Pinpoint the cell where the given text exists, returning its (x, y) midpoint coordinate. 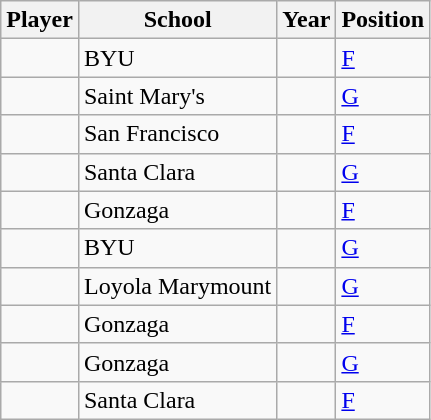
San Francisco (177, 134)
Position (383, 20)
Saint Mary's (177, 96)
School (177, 20)
Player (40, 20)
Year (306, 20)
Loyola Marymount (177, 286)
